Return [x, y] of the center of cell containing provided text 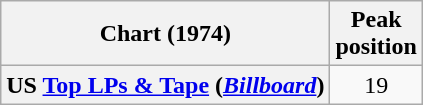
Peakposition [376, 34]
19 [376, 85]
Chart (1974) [166, 34]
US Top LPs & Tape (Billboard) [166, 85]
